Capture the cell that displays the provided text and extract its [X, Y] central coordinate. 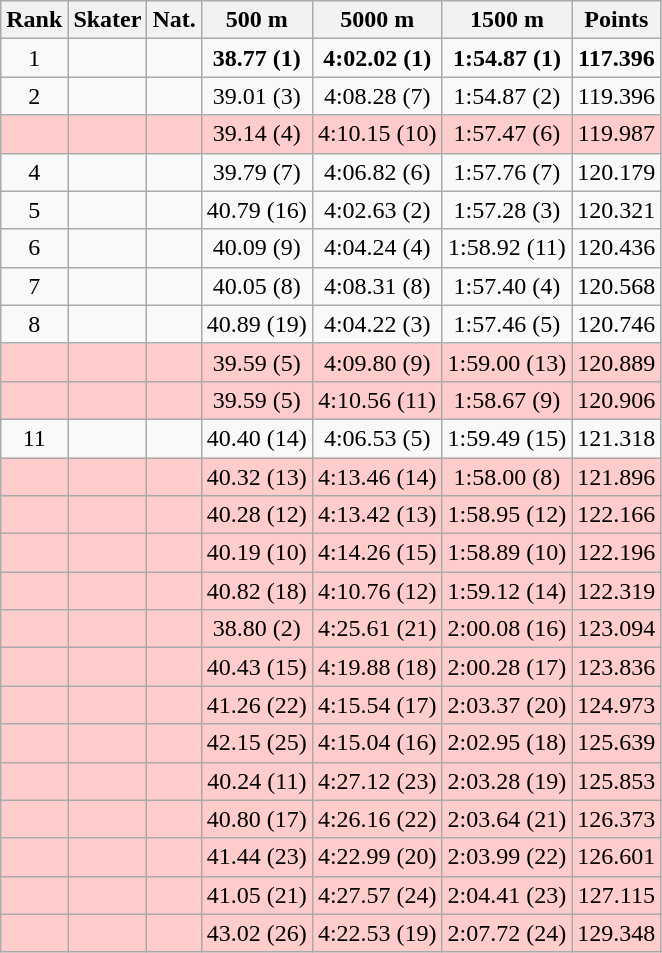
1:57.28 (3) [507, 210]
4:06.82 (6) [377, 172]
1 [34, 58]
40.05 (8) [256, 286]
129.348 [616, 933]
4:08.28 (7) [377, 96]
120.321 [616, 210]
119.987 [616, 134]
2 [34, 96]
120.436 [616, 248]
2:04.41 (23) [507, 895]
4:09.80 (9) [377, 362]
1:58.95 (12) [507, 515]
40.32 (13) [256, 477]
41.05 (21) [256, 895]
122.319 [616, 591]
4:19.88 (18) [377, 667]
122.166 [616, 515]
Points [616, 20]
1:58.92 (11) [507, 248]
40.09 (9) [256, 248]
120.568 [616, 286]
7 [34, 286]
4:02.02 (1) [377, 58]
1:58.89 (10) [507, 553]
40.79 (16) [256, 210]
500 m [256, 20]
126.601 [616, 857]
5 [34, 210]
127.115 [616, 895]
1:57.47 (6) [507, 134]
126.373 [616, 819]
4:08.31 (8) [377, 286]
1:57.76 (7) [507, 172]
4:22.99 (20) [377, 857]
41.26 (22) [256, 705]
39.14 (4) [256, 134]
2:03.99 (22) [507, 857]
123.836 [616, 667]
1:54.87 (2) [507, 96]
4:15.04 (16) [377, 743]
1500 m [507, 20]
38.77 (1) [256, 58]
40.24 (11) [256, 781]
120.179 [616, 172]
4:13.42 (13) [377, 515]
124.973 [616, 705]
4:10.15 (10) [377, 134]
120.889 [616, 362]
1:58.00 (8) [507, 477]
123.094 [616, 629]
4:06.53 (5) [377, 438]
Nat. [174, 20]
4:22.53 (19) [377, 933]
8 [34, 324]
40.43 (15) [256, 667]
1:59.00 (13) [507, 362]
117.396 [616, 58]
4:14.26 (15) [377, 553]
2:03.28 (19) [507, 781]
1:59.49 (15) [507, 438]
121.896 [616, 477]
40.80 (17) [256, 819]
4:02.63 (2) [377, 210]
2:03.37 (20) [507, 705]
4:27.12 (23) [377, 781]
6 [34, 248]
4:13.46 (14) [377, 477]
40.28 (12) [256, 515]
4:10.76 (12) [377, 591]
120.906 [616, 400]
122.196 [616, 553]
1:57.46 (5) [507, 324]
41.44 (23) [256, 857]
5000 m [377, 20]
39.01 (3) [256, 96]
40.19 (10) [256, 553]
39.79 (7) [256, 172]
1:57.40 (4) [507, 286]
4:04.22 (3) [377, 324]
Skater [108, 20]
11 [34, 438]
125.639 [616, 743]
4:25.61 (21) [377, 629]
38.80 (2) [256, 629]
40.40 (14) [256, 438]
1:58.67 (9) [507, 400]
4:10.56 (11) [377, 400]
2:07.72 (24) [507, 933]
2:02.95 (18) [507, 743]
4 [34, 172]
4:15.54 (17) [377, 705]
121.318 [616, 438]
1:59.12 (14) [507, 591]
43.02 (26) [256, 933]
2:00.28 (17) [507, 667]
4:04.24 (4) [377, 248]
42.15 (25) [256, 743]
4:26.16 (22) [377, 819]
119.396 [616, 96]
2:03.64 (21) [507, 819]
1:54.87 (1) [507, 58]
125.853 [616, 781]
40.82 (18) [256, 591]
4:27.57 (24) [377, 895]
120.746 [616, 324]
2:00.08 (16) [507, 629]
Rank [34, 20]
40.89 (19) [256, 324]
